Extract the (X, Y) coordinate from the center of the cell holding the provided text.  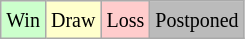
Win (24, 20)
Postponed (197, 20)
Loss (126, 20)
Draw (72, 20)
